Search for the cell housing the specified text and yield its [X, Y] center coordinate. 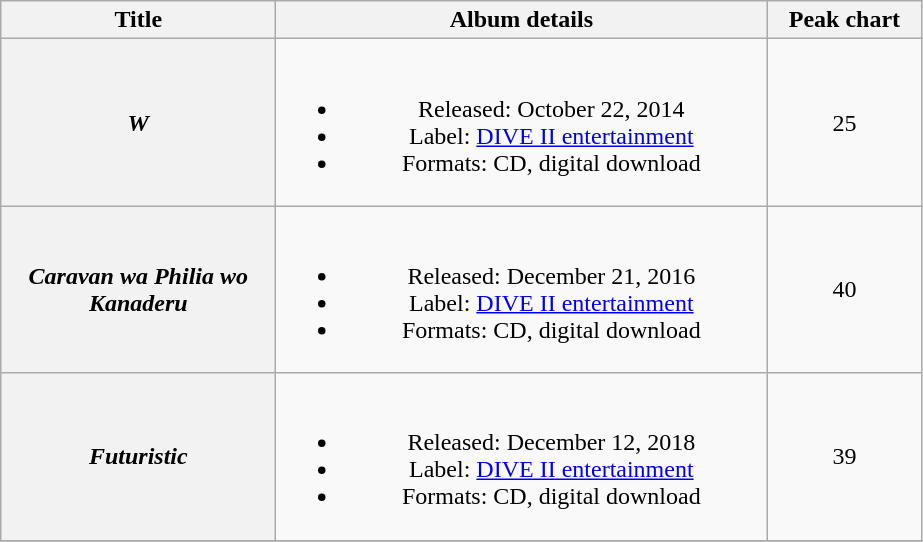
Peak chart [844, 20]
Futuristic [138, 456]
Released: October 22, 2014Label: DIVE II entertainmentFormats: CD, digital download [522, 122]
40 [844, 290]
Album details [522, 20]
25 [844, 122]
W [138, 122]
Released: December 12, 2018Label: DIVE II entertainmentFormats: CD, digital download [522, 456]
Title [138, 20]
Released: December 21, 2016Label: DIVE II entertainmentFormats: CD, digital download [522, 290]
39 [844, 456]
Caravan wa Philia wo Kanaderu [138, 290]
